Return (X, Y) of the center of cell containing provided text 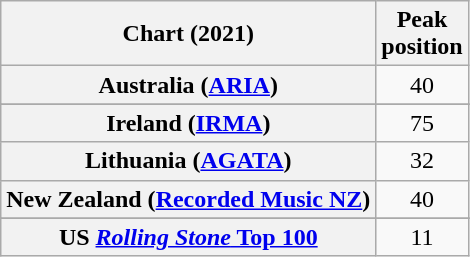
Australia (ARIA) (188, 85)
Ireland (IRMA) (188, 123)
US Rolling Stone Top 100 (188, 237)
75 (422, 123)
Peakposition (422, 34)
Chart (2021) (188, 34)
32 (422, 161)
Lithuania (AGATA) (188, 161)
New Zealand (Recorded Music NZ) (188, 199)
11 (422, 237)
